Search for the cell housing the specified text and yield its (X, Y) center coordinate. 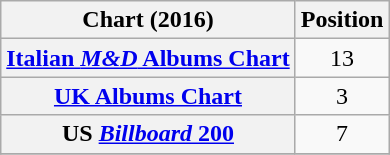
13 (342, 58)
7 (342, 134)
3 (342, 96)
UK Albums Chart (148, 96)
US Billboard 200 (148, 134)
Italian M&D Albums Chart (148, 58)
Position (342, 20)
Chart (2016) (148, 20)
